Return the (X, Y) coordinate for the center point of the cell that contains the specified text.  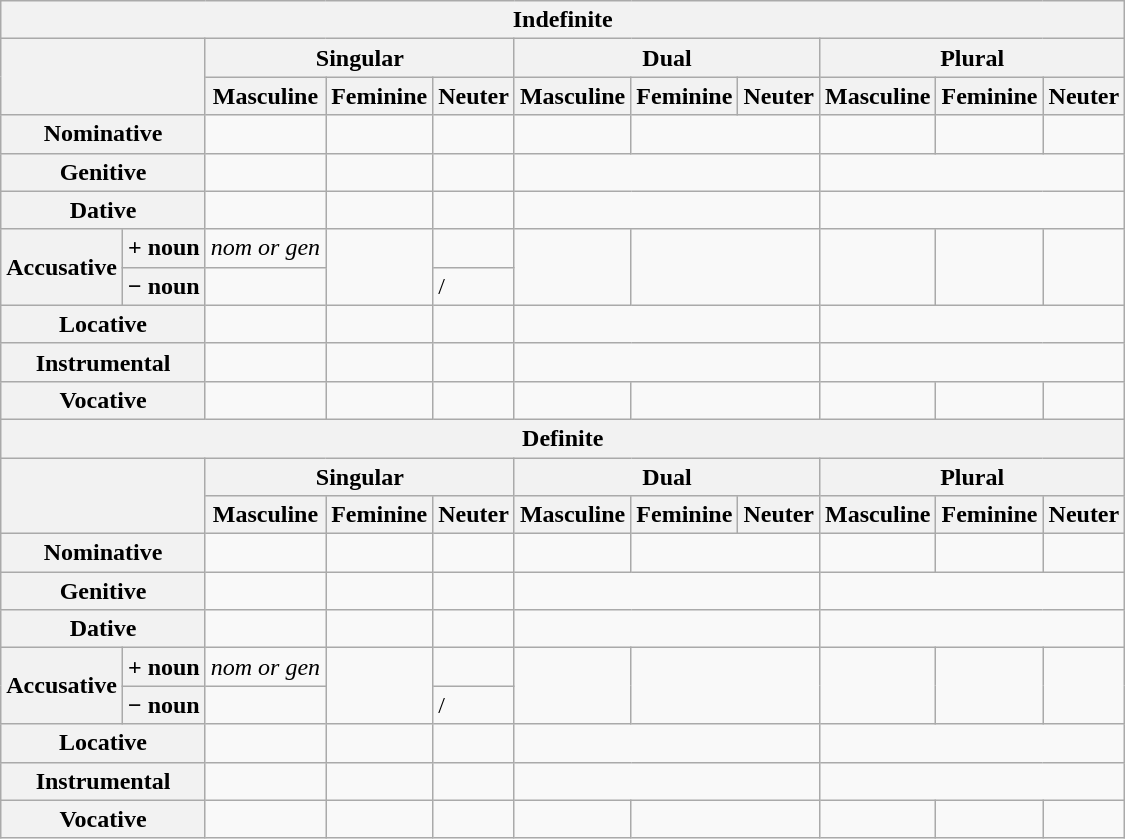
Definite (563, 438)
Indefinite (563, 20)
